Identify which cell holds the provided text, then report its [X, Y] central coordinate. 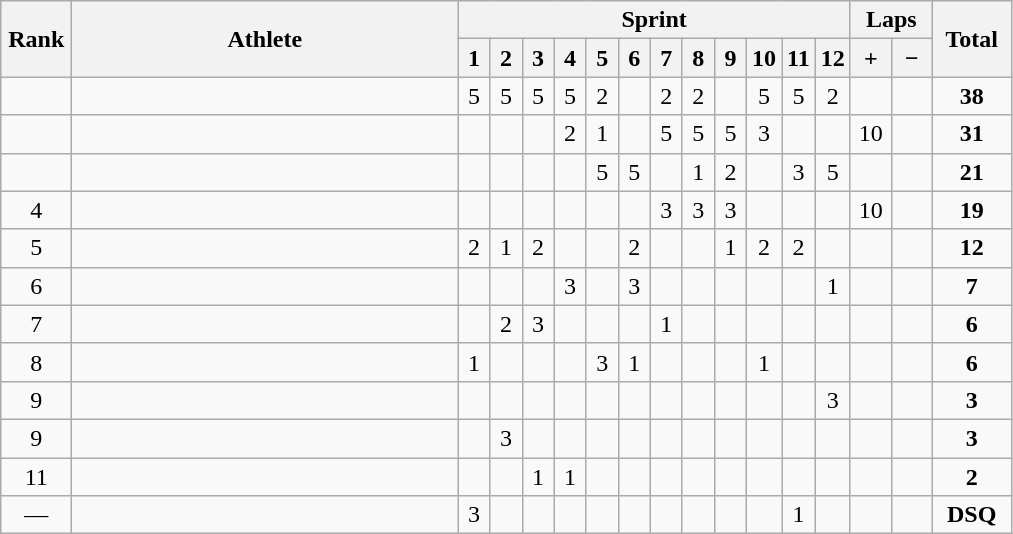
DSQ [972, 515]
Rank [36, 39]
Laps [891, 20]
Athlete [265, 39]
+ [870, 58]
Total [972, 39]
31 [972, 134]
— [36, 515]
21 [972, 172]
38 [972, 96]
19 [972, 210]
Sprint [654, 20]
− [912, 58]
